Detect which cell encompasses the target text, then output its (x, y) center coordinate. 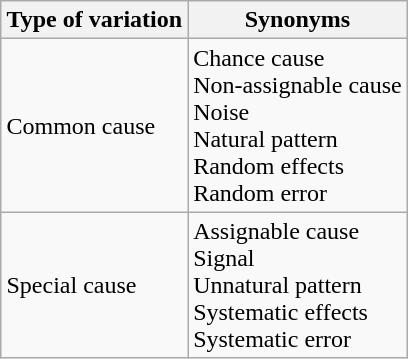
Assignable causeSignalUnnatural patternSystematic effectsSystematic error (298, 285)
Chance causeNon-assignable causeNoiseNatural patternRandom effectsRandom error (298, 126)
Special cause (94, 285)
Common cause (94, 126)
Type of variation (94, 20)
Synonyms (298, 20)
